Return the (x, y) coordinate for the center point of the cell that contains the specified text.  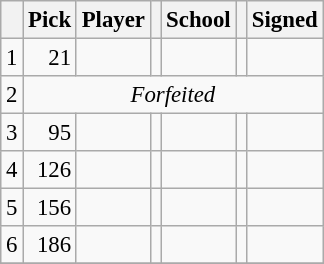
4 (12, 170)
Pick (50, 20)
156 (50, 208)
5 (12, 208)
1 (12, 58)
95 (50, 133)
Forfeited (173, 95)
Signed (285, 20)
186 (50, 245)
6 (12, 245)
21 (50, 58)
3 (12, 133)
Player (113, 20)
2 (12, 95)
126 (50, 170)
School (198, 20)
